For the text-containing cell, return its midpoint in [x, y] coordinate format. 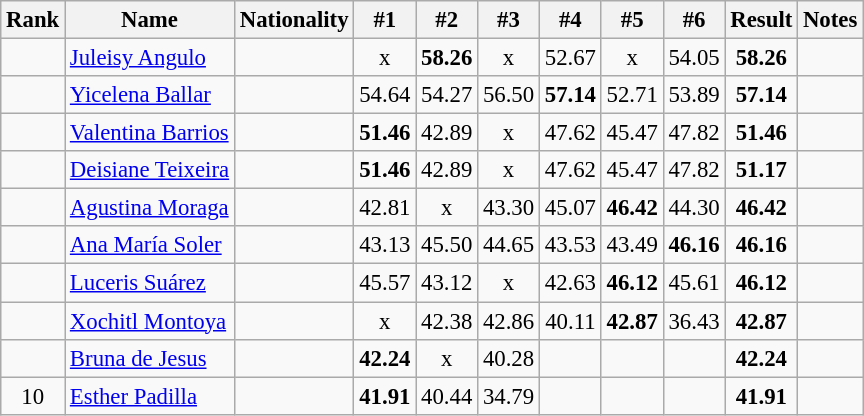
40.44 [447, 396]
43.13 [385, 245]
Bruna de Jesus [150, 358]
44.65 [509, 245]
36.43 [694, 321]
40.28 [509, 358]
44.30 [694, 208]
40.11 [570, 321]
Agustina Moraga [150, 208]
53.89 [694, 95]
43.30 [509, 208]
43.12 [447, 283]
34.79 [509, 396]
Juleisy Angulo [150, 58]
Xochitl Montoya [150, 321]
45.07 [570, 208]
Yicelena Ballar [150, 95]
#4 [570, 20]
45.57 [385, 283]
Notes [830, 20]
54.27 [447, 95]
Rank [33, 20]
Ana María Soler [150, 245]
Name [150, 20]
56.50 [509, 95]
10 [33, 396]
Luceris Suárez [150, 283]
54.64 [385, 95]
42.38 [447, 321]
43.49 [632, 245]
#2 [447, 20]
52.71 [632, 95]
#5 [632, 20]
45.50 [447, 245]
45.61 [694, 283]
#1 [385, 20]
Result [762, 20]
#6 [694, 20]
42.81 [385, 208]
#3 [509, 20]
42.86 [509, 321]
52.67 [570, 58]
42.63 [570, 283]
43.53 [570, 245]
Valentina Barrios [150, 133]
Nationality [294, 20]
54.05 [694, 58]
Esther Padilla [150, 396]
51.17 [762, 170]
Deisiane Teixeira [150, 170]
